Find where the given text appears and provide that cell's center as (x, y) coordinate. 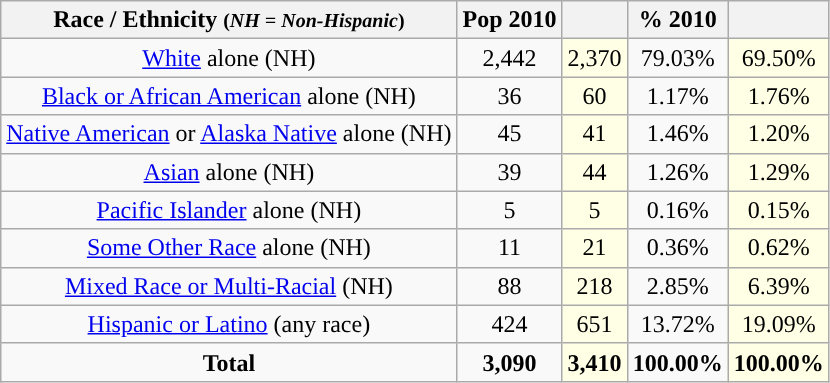
Some Other Race alone (NH) (229, 248)
1.20% (778, 134)
Mixed Race or Multi-Racial (NH) (229, 286)
0.15% (778, 210)
6.39% (778, 286)
1.29% (778, 172)
Native American or Alaska Native alone (NH) (229, 134)
Black or African American alone (NH) (229, 96)
651 (594, 324)
2.85% (678, 286)
1.17% (678, 96)
Total (229, 362)
45 (510, 134)
Hispanic or Latino (any race) (229, 324)
Asian alone (NH) (229, 172)
88 (510, 286)
36 (510, 96)
19.09% (778, 324)
1.46% (678, 134)
0.36% (678, 248)
69.50% (778, 58)
Pacific Islander alone (NH) (229, 210)
1.76% (778, 96)
2,442 (510, 58)
2,370 (594, 58)
3,090 (510, 362)
3,410 (594, 362)
60 (594, 96)
% 2010 (678, 20)
White alone (NH) (229, 58)
424 (510, 324)
11 (510, 248)
Pop 2010 (510, 20)
79.03% (678, 58)
0.62% (778, 248)
218 (594, 286)
41 (594, 134)
13.72% (678, 324)
39 (510, 172)
Race / Ethnicity (NH = Non-Hispanic) (229, 20)
0.16% (678, 210)
21 (594, 248)
44 (594, 172)
1.26% (678, 172)
